Locate the cell with the specified text and output its [x, y] center coordinate. 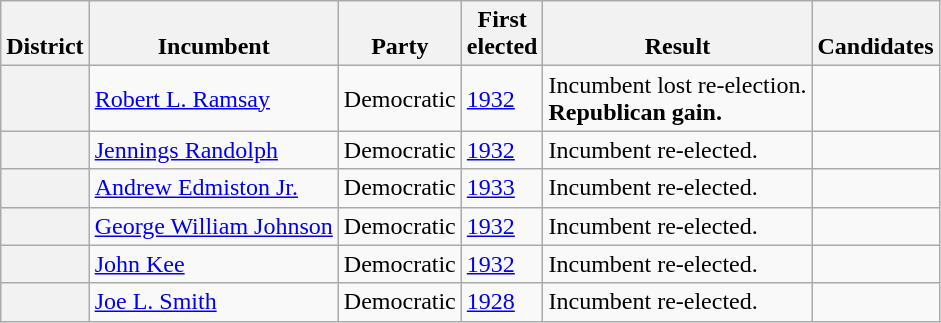
Joe L. Smith [214, 302]
Candidates [876, 34]
Firstelected [502, 34]
District [45, 34]
Incumbent lost re-election.Republican gain. [678, 98]
Jennings Randolph [214, 150]
John Kee [214, 264]
Andrew Edmiston Jr. [214, 188]
1928 [502, 302]
Incumbent [214, 34]
Result [678, 34]
Party [400, 34]
1933 [502, 188]
Robert L. Ramsay [214, 98]
George William Johnson [214, 226]
